Capture the cell that displays the provided text and extract its [x, y] central coordinate. 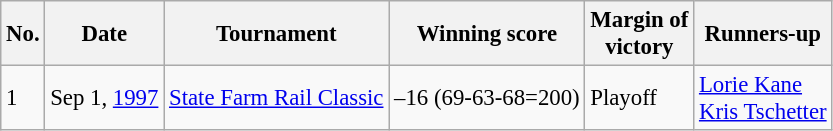
Playoff [640, 98]
Runners-up [763, 34]
Lorie Kane Kris Tschetter [763, 98]
No. [23, 34]
State Farm Rail Classic [276, 98]
–16 (69-63-68=200) [487, 98]
Winning score [487, 34]
Sep 1, 1997 [104, 98]
Tournament [276, 34]
1 [23, 98]
Margin ofvictory [640, 34]
Date [104, 34]
